Return the (x, y) coordinate for the center point of the cell that contains the specified text.  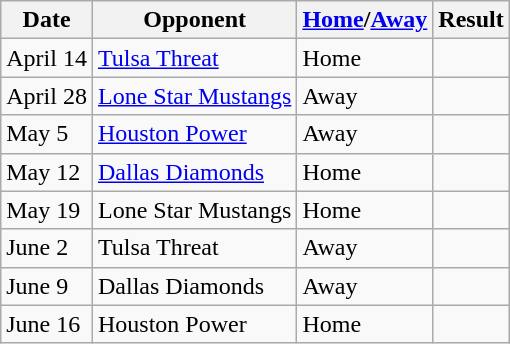
April 14 (47, 58)
Date (47, 20)
Home/Away (365, 20)
April 28 (47, 96)
May 19 (47, 210)
May 5 (47, 134)
June 16 (47, 324)
June 9 (47, 286)
Result (471, 20)
May 12 (47, 172)
Opponent (194, 20)
June 2 (47, 248)
